Search for the cell housing the specified text and yield its (X, Y) center coordinate. 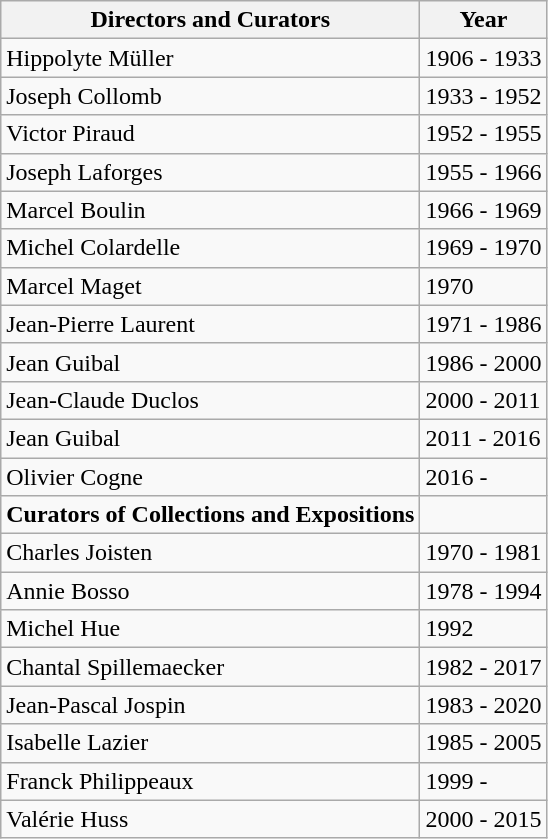
1983 - 2020 (484, 705)
Jean-Pierre Laurent (210, 324)
Joseph Laforges (210, 172)
1971 - 1986 (484, 324)
Chantal Spillemaecker (210, 667)
1982 - 2017 (484, 667)
Annie Bosso (210, 591)
Charles Joisten (210, 553)
1966 - 1969 (484, 210)
Year (484, 20)
1970 - 1981 (484, 553)
Marcel Boulin (210, 210)
Victor Piraud (210, 134)
2000 - 2011 (484, 400)
1952 - 1955 (484, 134)
1978 - 1994 (484, 591)
Olivier Cogne (210, 477)
Valérie Huss (210, 819)
Joseph Collomb (210, 96)
1985 - 2005 (484, 743)
Jean-Pascal Jospin (210, 705)
1992 (484, 629)
Franck Philippeaux (210, 781)
1986 - 2000 (484, 362)
Isabelle Lazier (210, 743)
Marcel Maget (210, 286)
Curators of Collections and Expositions (210, 515)
2000 - 2015 (484, 819)
Michel Hue (210, 629)
1906 - 1933 (484, 58)
2011 - 2016 (484, 438)
1970 (484, 286)
1999 - (484, 781)
Michel Colardelle (210, 248)
1933 - 1952 (484, 96)
2016 - (484, 477)
Jean-Claude Duclos (210, 400)
Directors and Curators (210, 20)
1969 - 1970 (484, 248)
1955 - 1966 (484, 172)
Hippolyte Müller (210, 58)
